Determine the [X, Y] coordinate at the center of the cell enclosing the given text.  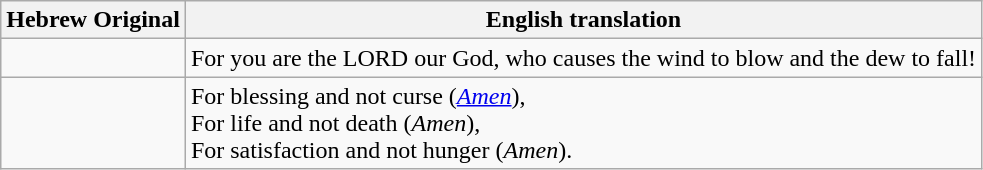
For blessing and not curse (Amen),For life and not death (Amen),For satisfaction and not hunger (Amen). [583, 123]
For you are the LORD our God, who causes the wind to blow and the dew to fall! [583, 58]
English translation [583, 20]
Hebrew Original [94, 20]
